Pinpoint the cell where the given text exists, returning its (X, Y) midpoint coordinate. 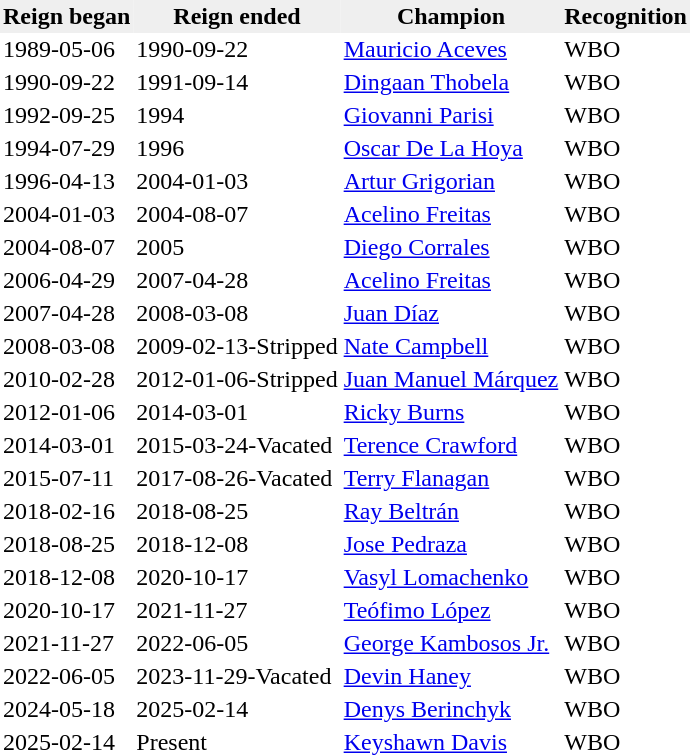
Diego Corrales (452, 248)
Dingaan Thobela (452, 82)
Jose Pedraza (452, 544)
1996-04-13 (66, 182)
1994 (236, 116)
2012-01-06-Stripped (236, 380)
Reign ended (236, 16)
Vasyl Lomachenko (452, 578)
2015-07-11 (66, 478)
1996 (236, 148)
2015-03-24-Vacated (236, 446)
2010-02-28 (66, 380)
2017-08-26-Vacated (236, 478)
Terence Crawford (452, 446)
2012-01-06 (66, 412)
1989-05-06 (66, 50)
Oscar De La Hoya (452, 148)
2006-04-29 (66, 280)
Reign began (66, 16)
Champion (452, 16)
Juan Díaz (452, 314)
2024-05-18 (66, 710)
2025-02-14 (236, 710)
Ray Beltrán (452, 512)
1994-07-29 (66, 148)
Giovanni Parisi (452, 116)
Denys Berinchyk (452, 710)
Terry Flanagan (452, 478)
Teófimo López (452, 610)
Artur Grigorian (452, 182)
2018-02-16 (66, 512)
2023-11-29-Vacated (236, 676)
2005 (236, 248)
George Kambosos Jr. (452, 644)
1991-09-14 (236, 82)
Mauricio Aceves (452, 50)
1992-09-25 (66, 116)
Devin Haney (452, 676)
Nate Campbell (452, 346)
Ricky Burns (452, 412)
Juan Manuel Márquez (452, 380)
Recognition (626, 16)
2009-02-13-Stripped (236, 346)
